Scan for the cell matching the given text and deliver its (X, Y) coordinate at center. 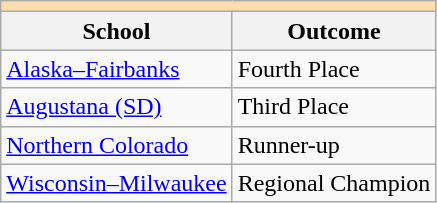
Outcome (334, 31)
Regional Champion (334, 183)
Wisconsin–Milwaukee (116, 183)
Fourth Place (334, 69)
Third Place (334, 107)
Alaska–Fairbanks (116, 69)
Northern Colorado (116, 145)
Runner-up (334, 145)
Augustana (SD) (116, 107)
School (116, 31)
